Pinpoint the cell where the given text exists, returning its (x, y) midpoint coordinate. 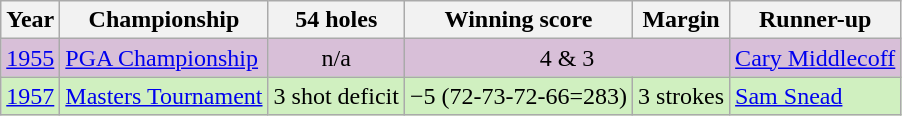
1957 (30, 96)
Cary Middlecoff (816, 58)
54 holes (336, 20)
3 shot deficit (336, 96)
Championship (164, 20)
Masters Tournament (164, 96)
Margin (682, 20)
Sam Snead (816, 96)
Winning score (518, 20)
Year (30, 20)
3 strokes (682, 96)
n/a (336, 58)
−5 (72-73-72-66=283) (518, 96)
PGA Championship (164, 58)
1955 (30, 58)
4 & 3 (566, 58)
Runner-up (816, 20)
